Find where the given text appears and provide that cell's center as (X, Y) coordinate. 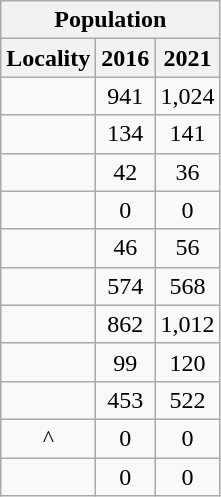
42 (126, 172)
99 (126, 362)
2016 (126, 58)
120 (188, 362)
134 (126, 134)
46 (126, 248)
Locality (48, 58)
56 (188, 248)
453 (126, 400)
568 (188, 286)
^ (48, 438)
1,024 (188, 96)
574 (126, 286)
2021 (188, 58)
941 (126, 96)
36 (188, 172)
1,012 (188, 324)
862 (126, 324)
141 (188, 134)
522 (188, 400)
Population (110, 20)
